Pinpoint the cell where the given text exists, returning its [X, Y] midpoint coordinate. 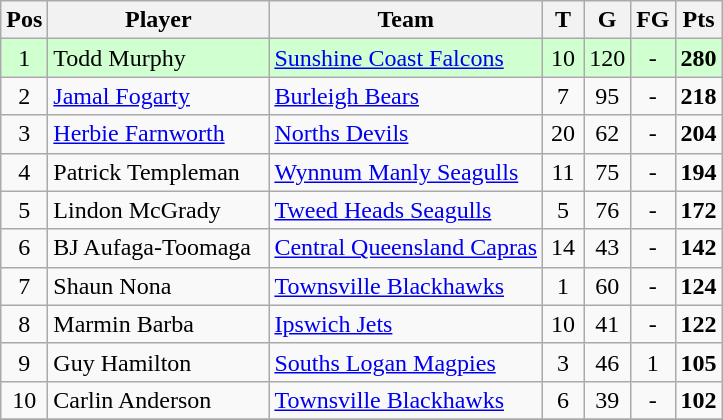
9 [24, 362]
14 [564, 248]
Herbie Farnworth [158, 134]
11 [564, 172]
76 [608, 210]
Carlin Anderson [158, 400]
120 [608, 58]
20 [564, 134]
218 [698, 96]
172 [698, 210]
Lindon McGrady [158, 210]
122 [698, 324]
Marmin Barba [158, 324]
43 [608, 248]
G [608, 20]
Guy Hamilton [158, 362]
Jamal Fogarty [158, 96]
142 [698, 248]
Patrick Templeman [158, 172]
Burleigh Bears [406, 96]
Pts [698, 20]
Tweed Heads Seagulls [406, 210]
Pos [24, 20]
102 [698, 400]
Sunshine Coast Falcons [406, 58]
41 [608, 324]
105 [698, 362]
Shaun Nona [158, 286]
Central Queensland Capras [406, 248]
39 [608, 400]
2 [24, 96]
194 [698, 172]
BJ Aufaga-Toomaga [158, 248]
62 [608, 134]
124 [698, 286]
60 [608, 286]
204 [698, 134]
8 [24, 324]
Ipswich Jets [406, 324]
Player [158, 20]
Souths Logan Magpies [406, 362]
46 [608, 362]
Team [406, 20]
Todd Murphy [158, 58]
4 [24, 172]
T [564, 20]
280 [698, 58]
Norths Devils [406, 134]
75 [608, 172]
FG [653, 20]
95 [608, 96]
Wynnum Manly Seagulls [406, 172]
